Return the [X, Y] coordinate for the center point of the cell that contains the specified text.  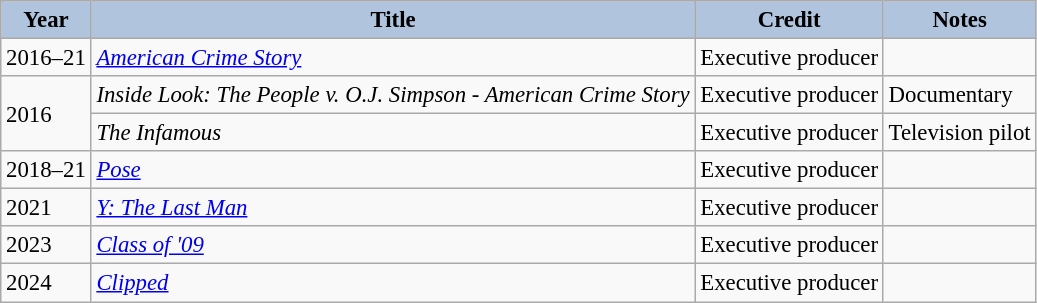
2018–21 [46, 170]
2021 [46, 208]
Y: The Last Man [393, 208]
Notes [960, 20]
2024 [46, 283]
Clipped [393, 283]
2023 [46, 245]
Year [46, 20]
Credit [789, 20]
American Crime Story [393, 58]
Documentary [960, 95]
2016–21 [46, 58]
Pose [393, 170]
Television pilot [960, 133]
2016 [46, 114]
Class of '09 [393, 245]
Inside Look: The People v. O.J. Simpson - American Crime Story [393, 95]
Title [393, 20]
The Infamous [393, 133]
